From the cell containing the given text, extract its center point as [x, y] coordinate. 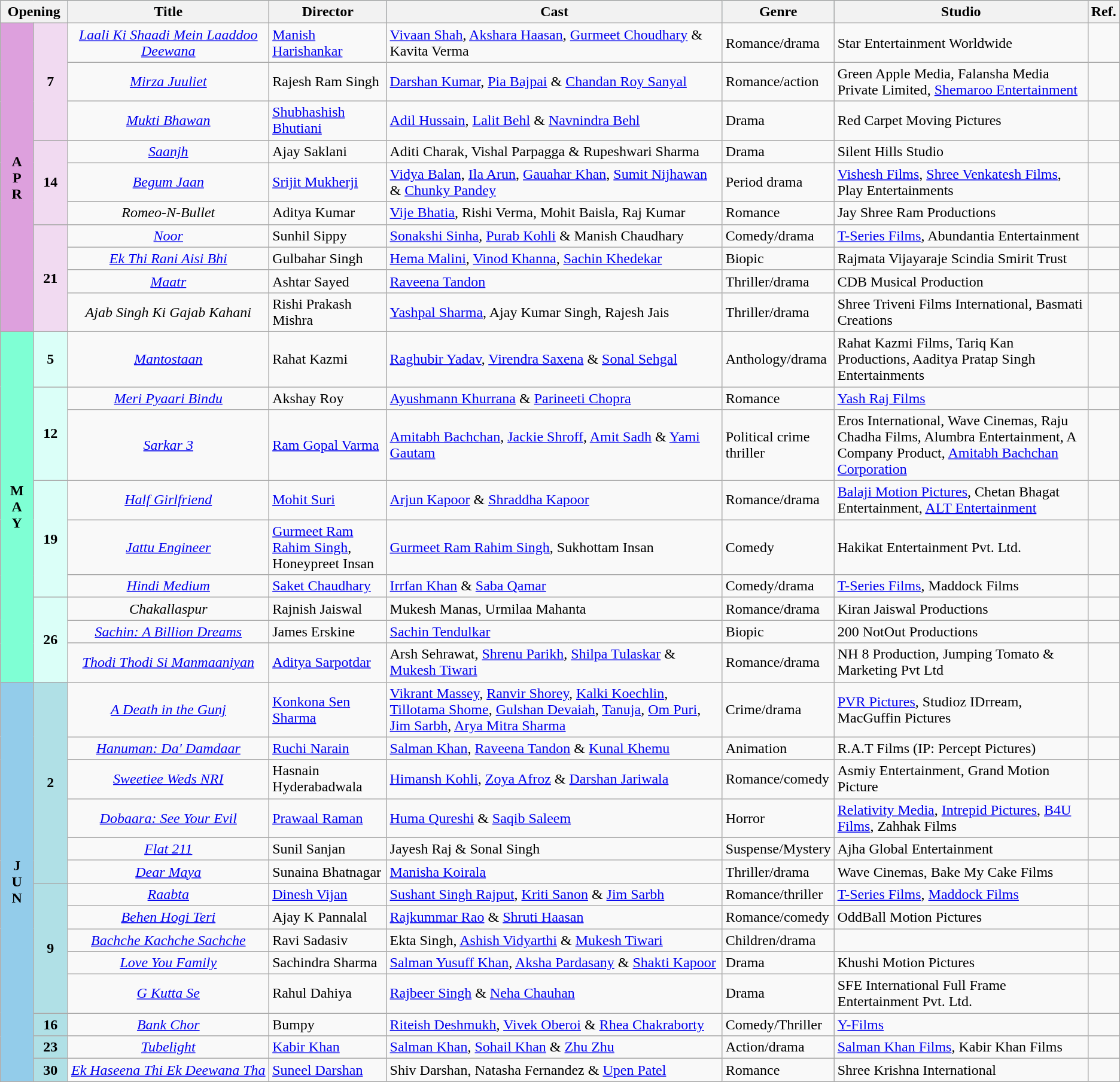
Sweetiee Weds NRI [169, 779]
Sarkar 3 [169, 445]
Shree Triveni Films International, Basmati Creations [961, 312]
21 [50, 278]
Dobaara: See Your Evil [169, 818]
Hasnain Hyderabadwala [328, 779]
Ek Haseena Thi Ek Deewana Tha [169, 1070]
Silent Hills Studio [961, 151]
Love You Family [169, 963]
Gulbahar Singh [328, 258]
OddBall Motion Pictures [961, 917]
Wave Cinemas, Bake My Cake Films [961, 871]
Mohit Suri [328, 500]
Hanuman: Da' Damdaar [169, 748]
R.A.T Films (IP: Percept Pictures) [961, 748]
Ajay Saklani [328, 151]
19 [50, 540]
Bank Chor [169, 1025]
Laali Ki Shaadi Mein Laaddoo Deewana [169, 43]
Shree Krishna International [961, 1070]
Sachindra Sharma [328, 963]
Bumpy [328, 1025]
Riteish Deshmukh, Vivek Oberoi & Rhea Chakraborty [554, 1025]
Hakikat Entertainment Pvt. Ltd. [961, 547]
Romance/action [778, 81]
Salman Khan, Sohail Khan & Zhu Zhu [554, 1047]
Vidya Balan, Ila Arun, Gauahar Khan, Sumit Nijhawan & Chunky Pandey [554, 182]
Ayushmann Khurrana & Parineeti Chopra [554, 398]
Flat 211 [169, 849]
Prawaal Raman [328, 818]
Salman Yusuff Khan, Aksha Pardasany & Shakti Kapoor [554, 963]
Genre [778, 12]
2 [50, 782]
Rahul Dahiya [328, 994]
Ram Gopal Varma [328, 445]
T-Series Films, Abundantia Entertainment [961, 236]
Huma Qureshi & Saqib Saleem [554, 818]
Bachche Kachche Sachche [169, 940]
Gurmeet Ram Rahim Singh, Sukhottam Insan [554, 547]
Vishesh Films, Shree Venkatesh Films, Play Entertainments [961, 182]
Green Apple Media, Falansha Media Private Limited, Shemaroo Entertainment [961, 81]
Salman Khan, Raveena Tandon & Kunal Khemu [554, 748]
Ajab Singh Ki Gajab Kahani [169, 312]
SFE International Full Frame Entertainment Pvt. Ltd. [961, 994]
Sunaina Bhatnagar [328, 871]
Sachin: A Billion Dreams [169, 632]
Aditya Sarpotdar [328, 663]
PVR Pictures, Studioz IDrream, MacGuffin Pictures [961, 709]
200 NotOut Productions [961, 632]
Anthology/drama [778, 359]
Aditi Charak, Vishal Parpagga & Rupeshwari Sharma [554, 151]
Kabir Khan [328, 1047]
A Death in the Gunj [169, 709]
30 [50, 1070]
Asmiy Entertainment, Grand Motion Picture [961, 779]
MAY [17, 507]
Raveena Tandon [554, 281]
Suneel Darshan [328, 1070]
9 [50, 947]
Mukti Bhawan [169, 121]
Begum Jaan [169, 182]
Jay Shree Ram Productions [961, 213]
Vivaan Shah, Akshara Haasan, Gurmeet Choudhary & Kavita Verma [554, 43]
Noor [169, 236]
Comedy/Thriller [778, 1025]
Vikrant Massey, Ranvir Shorey, Kalki Koechlin, Tillotama Shome, Gulshan Devaiah, Tanuja, Om Puri, Jim Sarbh, Arya Mitra Sharma [554, 709]
Mirza Juuliet [169, 81]
Ashtar Sayed [328, 281]
Comedy [778, 547]
James Erskine [328, 632]
Animation [778, 748]
Ravi Sadasiv [328, 940]
Sonakshi Sinha, Purab Kohli & Manish Chaudhary [554, 236]
Suspense/Mystery [778, 849]
Raghubir Yadav, Virendra Saxena & Sonal Sehgal [554, 359]
Rahat Kazmi [328, 359]
Sunil Sanjan [328, 849]
Arsh Sehrawat, Shrenu Parikh, Shilpa Tulaskar & Mukesh Tiwari [554, 663]
Crime/drama [778, 709]
Horror [778, 818]
Chakallaspur [169, 609]
Opening [34, 12]
Director [328, 12]
7 [50, 81]
Konkona Sen Sharma [328, 709]
NH 8 Production, Jumping Tomato & Marketing Pvt Ltd [961, 663]
Political crime thriller [778, 445]
14 [50, 182]
Jayesh Raj & Sonal Singh [554, 849]
Srijit Mukherji [328, 182]
23 [50, 1047]
Red Carpet Moving Pictures [961, 121]
26 [50, 640]
Adil Hussain, Lalit Behl & Navnindra Behl [554, 121]
Ajay K Pannalal [328, 917]
Rishi Prakash Mishra [328, 312]
Saanjh [169, 151]
Ref. [1103, 12]
Arjun Kapoor & Shraddha Kapoor [554, 500]
Mukesh Manas, Urmilaa Mahanta [554, 609]
Manisha Koirala [554, 871]
Rajesh Ram Singh [328, 81]
Ek Thi Rani Aisi Bhi [169, 258]
APR [17, 178]
Dear Maya [169, 871]
Balaji Motion Pictures, Chetan Bhagat Entertainment, ALT Entertainment [961, 500]
Period drama [778, 182]
Raabta [169, 894]
Tubelight [169, 1047]
Studio [961, 12]
Sushant Singh Rajput, Kriti Sanon & Jim Sarbh [554, 894]
JUN [17, 882]
Y-Films [961, 1025]
Shubhashish Bhutiani [328, 121]
Manish Harishankar [328, 43]
Darshan Kumar, Pia Bajpai & Chandan Roy Sanyal [554, 81]
Maatr [169, 281]
Yashpal Sharma, Ajay Kumar Singh, Rajesh Jais [554, 312]
G Kutta Se [169, 994]
Sunhil Sippy [328, 236]
Khushi Motion Pictures [961, 963]
Gurmeet Ram Rahim Singh, Honeypreet Insan [328, 547]
Yash Raj Films [961, 398]
Himansh Kohli, Zoya Afroz & Darshan Jariwala [554, 779]
Jattu Engineer [169, 547]
Cast [554, 12]
Half Girlfriend [169, 500]
Akshay Roy [328, 398]
Irrfan Khan & Saba Qamar [554, 586]
12 [50, 433]
16 [50, 1025]
Dinesh Vijan [328, 894]
Romance/thriller [778, 894]
Hindi Medium [169, 586]
Eros International, Wave Cinemas, Raju Chadha Films, Alumbra Entertainment, A Company Product, Amitabh Bachchan Corporation [961, 445]
Star Entertainment Worldwide [961, 43]
Hema Malini, Vinod Khanna, Sachin Khedekar [554, 258]
Rajkummar Rao & Shruti Haasan [554, 917]
Amitabh Bachchan, Jackie Shroff, Amit Sadh & Yami Gautam [554, 445]
Thodi Thodi Si Manmaaniyan [169, 663]
Children/drama [778, 940]
Ruchi Narain [328, 748]
Ekta Singh, Ashish Vidyarthi & Mukesh Tiwari [554, 940]
Saket Chaudhary [328, 586]
CDB Musical Production [961, 281]
Relativity Media, Intrepid Pictures, B4U Films, Zahhak Films [961, 818]
Action/drama [778, 1047]
Behen Hogi Teri [169, 917]
Kiran Jaiswal Productions [961, 609]
Rajmata Vijayaraje Scindia Smirit Trust [961, 258]
Rahat Kazmi Films, Tariq Kan Productions, Aaditya Pratap Singh Entertainments [961, 359]
Vije Bhatia, Rishi Verma, Mohit Baisla, Raj Kumar [554, 213]
Romeo-N-Bullet [169, 213]
Aditya Kumar [328, 213]
Mantostaan [169, 359]
Meri Pyaari Bindu [169, 398]
5 [50, 359]
Rajnish Jaiswal [328, 609]
Rajbeer Singh & Neha Chauhan [554, 994]
Title [169, 12]
Salman Khan Films, Kabir Khan Films [961, 1047]
Shiv Darshan, Natasha Fernandez & Upen Patel [554, 1070]
Ajha Global Entertainment [961, 849]
Sachin Tendulkar [554, 632]
